Capture the cell that displays the provided text and extract its (x, y) central coordinate. 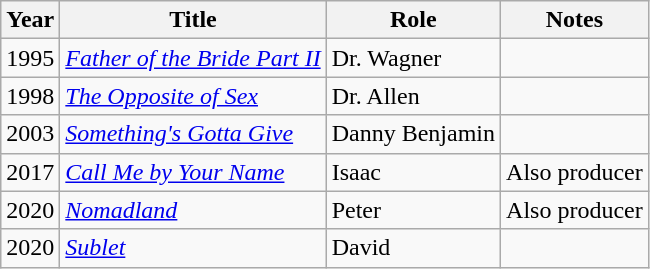
David (413, 248)
The Opposite of Sex (193, 96)
Something's Gotta Give (193, 134)
Isaac (413, 172)
Father of the Bride Part II (193, 58)
Call Me by Your Name (193, 172)
Notes (575, 20)
Dr. Allen (413, 96)
Role (413, 20)
Nomadland (193, 210)
Title (193, 20)
Danny Benjamin (413, 134)
Peter (413, 210)
Dr. Wagner (413, 58)
Year (30, 20)
Sublet (193, 248)
2017 (30, 172)
1995 (30, 58)
2003 (30, 134)
1998 (30, 96)
